Return (X, Y) of the center of cell containing provided text 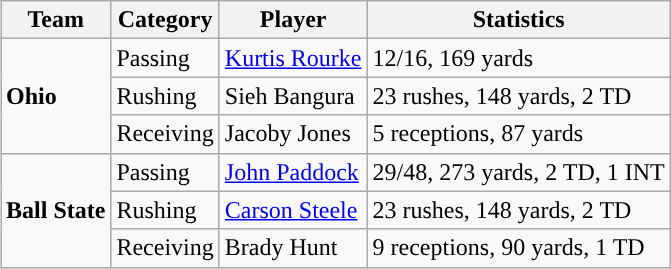
29/48, 273 yards, 2 TD, 1 INT (518, 172)
Carson Steele (293, 210)
Player (293, 20)
Ohio (55, 96)
Sieh Bangura (293, 96)
Ball State (55, 210)
12/16, 169 yards (518, 58)
Team (55, 20)
John Paddock (293, 172)
Statistics (518, 20)
Category (165, 20)
5 receptions, 87 yards (518, 134)
Jacoby Jones (293, 134)
9 receptions, 90 yards, 1 TD (518, 248)
Kurtis Rourke (293, 58)
Brady Hunt (293, 248)
